Output the (x, y) coordinate of the center of the cell containing the given text.  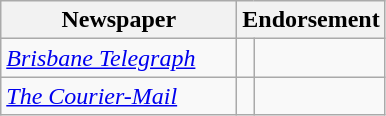
The Courier-Mail (119, 96)
Brisbane Telegraph (119, 58)
Newspaper (119, 20)
Endorsement (311, 20)
